Capture the cell that displays the provided text and extract its (X, Y) central coordinate. 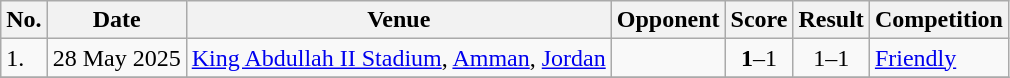
No. (24, 20)
Friendly (938, 58)
Opponent (668, 20)
28 May 2025 (116, 58)
Venue (398, 20)
Competition (938, 20)
Date (116, 20)
King Abdullah II Stadium, Amman, Jordan (398, 58)
Score (759, 20)
1. (24, 58)
Result (831, 20)
